Capture the cell that displays the provided text and extract its [x, y] central coordinate. 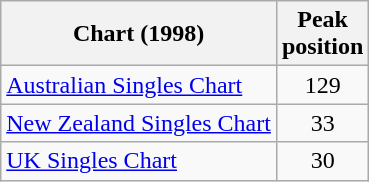
UK Singles Chart [139, 161]
Australian Singles Chart [139, 85]
Chart (1998) [139, 34]
30 [322, 161]
New Zealand Singles Chart [139, 123]
33 [322, 123]
129 [322, 85]
Peakposition [322, 34]
